Pinpoint the cell where the given text exists, returning its (X, Y) midpoint coordinate. 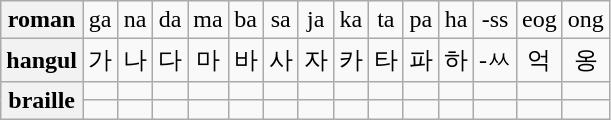
옹 (586, 60)
hangul (42, 60)
사 (280, 60)
ga (100, 20)
braille (42, 100)
ba (246, 20)
ta (386, 20)
da (170, 20)
나 (136, 60)
eog (540, 20)
na (136, 20)
ha (456, 20)
pa (420, 20)
마 (208, 60)
카 (350, 60)
-ss (496, 20)
타 (386, 60)
ka (350, 20)
sa (280, 20)
자 (316, 60)
억 (540, 60)
ja (316, 20)
ong (586, 20)
ma (208, 20)
바 (246, 60)
하 (456, 60)
다 (170, 60)
-ㅆ (496, 60)
가 (100, 60)
파 (420, 60)
roman (42, 20)
